Scan for the cell matching the given text and deliver its [X, Y] coordinate at center. 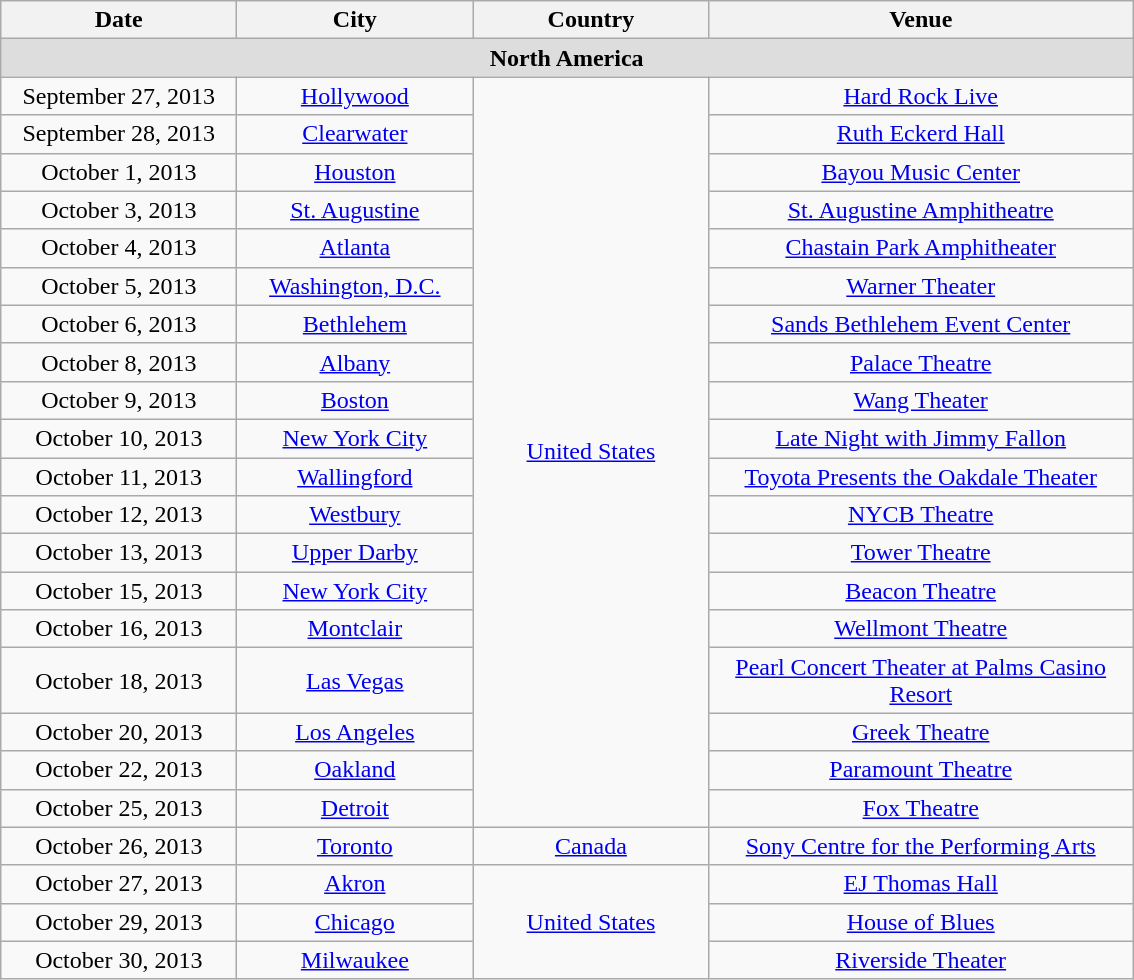
Washington, D.C. [355, 286]
Atlanta [355, 248]
Sands Bethlehem Event Center [921, 324]
Oakland [355, 770]
Detroit [355, 808]
Tower Theatre [921, 553]
Country [591, 20]
Fox Theatre [921, 808]
North America [567, 58]
Ruth Eckerd Hall [921, 134]
St. Augustine Amphitheatre [921, 210]
October 8, 2013 [119, 362]
Bethlehem [355, 324]
Toyota Presents the Oakdale Theater [921, 477]
NYCB Theatre [921, 515]
House of Blues [921, 922]
October 4, 2013 [119, 248]
October 11, 2013 [119, 477]
Toronto [355, 846]
October 6, 2013 [119, 324]
Chicago [355, 922]
Paramount Theatre [921, 770]
Chastain Park Amphitheater [921, 248]
Wang Theater [921, 400]
Upper Darby [355, 553]
Bayou Music Center [921, 172]
St. Augustine [355, 210]
Greek Theatre [921, 732]
October 5, 2013 [119, 286]
October 30, 2013 [119, 960]
October 20, 2013 [119, 732]
City [355, 20]
Akron [355, 884]
September 27, 2013 [119, 96]
Pearl Concert Theater at Palms Casino Resort [921, 680]
Boston [355, 400]
Hard Rock Live [921, 96]
September 28, 2013 [119, 134]
Wellmont Theatre [921, 629]
Wallingford [355, 477]
Westbury [355, 515]
Los Angeles [355, 732]
October 15, 2013 [119, 591]
Hollywood [355, 96]
Sony Centre for the Performing Arts [921, 846]
October 29, 2013 [119, 922]
October 27, 2013 [119, 884]
October 12, 2013 [119, 515]
Montclair [355, 629]
Palace Theatre [921, 362]
EJ Thomas Hall [921, 884]
October 22, 2013 [119, 770]
Albany [355, 362]
October 18, 2013 [119, 680]
October 16, 2013 [119, 629]
Milwaukee [355, 960]
October 13, 2013 [119, 553]
Las Vegas [355, 680]
Date [119, 20]
Canada [591, 846]
October 26, 2013 [119, 846]
Riverside Theater [921, 960]
Clearwater [355, 134]
Warner Theater [921, 286]
Houston [355, 172]
October 25, 2013 [119, 808]
Late Night with Jimmy Fallon [921, 438]
October 1, 2013 [119, 172]
Beacon Theatre [921, 591]
October 10, 2013 [119, 438]
October 9, 2013 [119, 400]
Venue [921, 20]
October 3, 2013 [119, 210]
